Capture the cell that displays the provided text and extract its (x, y) central coordinate. 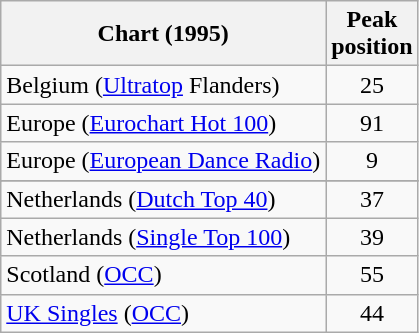
UK Singles (OCC) (164, 313)
39 (372, 237)
44 (372, 313)
37 (372, 199)
Peakposition (372, 34)
Europe (Eurochart Hot 100) (164, 123)
25 (372, 85)
9 (372, 161)
91 (372, 123)
Scotland (OCC) (164, 275)
Europe (European Dance Radio) (164, 161)
Netherlands (Single Top 100) (164, 237)
Chart (1995) (164, 34)
Belgium (Ultratop Flanders) (164, 85)
55 (372, 275)
Netherlands (Dutch Top 40) (164, 199)
